From the cell containing the given text, extract its center point as (x, y) coordinate. 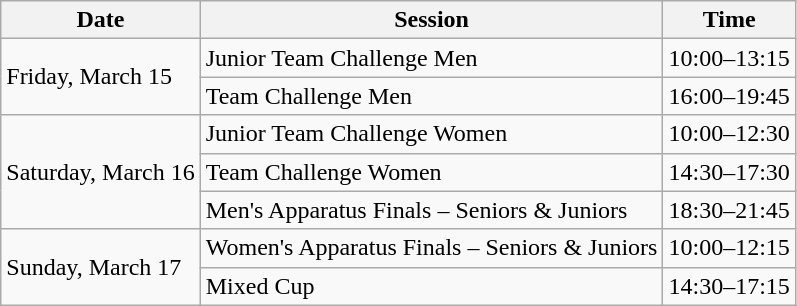
14:30–17:30 (729, 172)
Sunday, March 17 (100, 267)
Team Challenge Women (432, 172)
Women's Apparatus Finals – Seniors & Juniors (432, 248)
14:30–17:15 (729, 286)
Junior Team Challenge Women (432, 134)
Friday, March 15 (100, 77)
Mixed Cup (432, 286)
10:00–12:15 (729, 248)
Session (432, 20)
Time (729, 20)
Junior Team Challenge Men (432, 58)
10:00–13:15 (729, 58)
16:00–19:45 (729, 96)
18:30–21:45 (729, 210)
Saturday, March 16 (100, 172)
10:00–12:30 (729, 134)
Men's Apparatus Finals – Seniors & Juniors (432, 210)
Team Challenge Men (432, 96)
Date (100, 20)
